Provide the [x, y] coordinate of the cell's center where the given text is located.  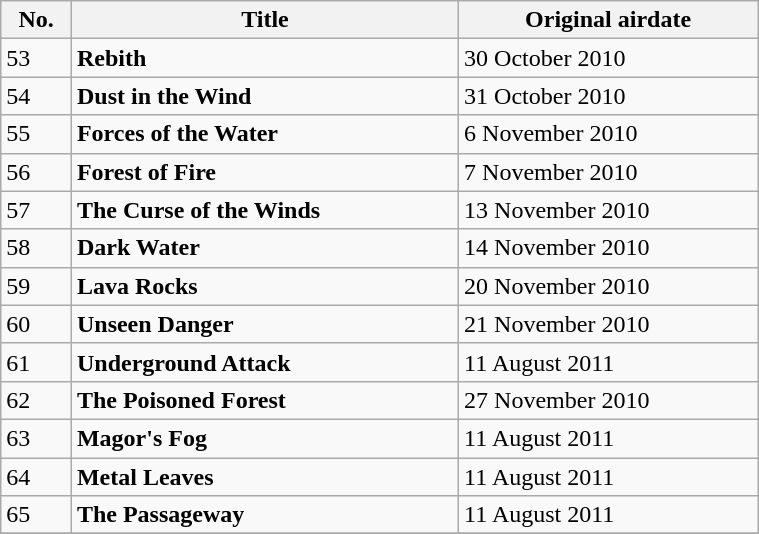
Forces of the Water [264, 134]
54 [36, 96]
Magor's Fog [264, 438]
27 November 2010 [608, 400]
14 November 2010 [608, 248]
65 [36, 515]
21 November 2010 [608, 324]
31 October 2010 [608, 96]
62 [36, 400]
Dust in the Wind [264, 96]
No. [36, 20]
Dark Water [264, 248]
56 [36, 172]
58 [36, 248]
Rebith [264, 58]
Forest of Fire [264, 172]
30 October 2010 [608, 58]
Title [264, 20]
13 November 2010 [608, 210]
Unseen Danger [264, 324]
55 [36, 134]
64 [36, 477]
The Poisoned Forest [264, 400]
63 [36, 438]
59 [36, 286]
6 November 2010 [608, 134]
60 [36, 324]
61 [36, 362]
7 November 2010 [608, 172]
57 [36, 210]
The Passageway [264, 515]
Underground Attack [264, 362]
Metal Leaves [264, 477]
20 November 2010 [608, 286]
53 [36, 58]
The Curse of the Winds [264, 210]
Original airdate [608, 20]
Lava Rocks [264, 286]
